Return [X, Y] of the center of cell containing provided text 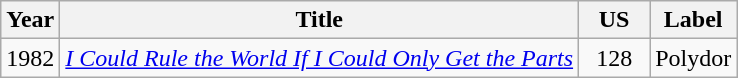
1982 [30, 58]
Polydor [694, 58]
Label [694, 20]
Title [320, 20]
I Could Rule the World If I Could Only Get the Parts [320, 58]
Year [30, 20]
128 [614, 58]
US [614, 20]
